From the cell containing the given text, extract its center point as [X, Y] coordinate. 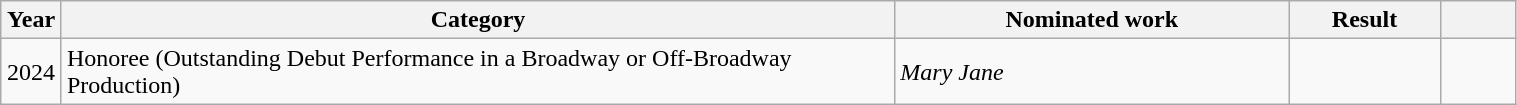
Year [32, 20]
2024 [32, 72]
Mary Jane [1092, 72]
Honoree (Outstanding Debut Performance in a Broadway or Off-Broadway Production) [478, 72]
Nominated work [1092, 20]
Category [478, 20]
Result [1365, 20]
